For the text-containing cell, return its midpoint in (x, y) coordinate format. 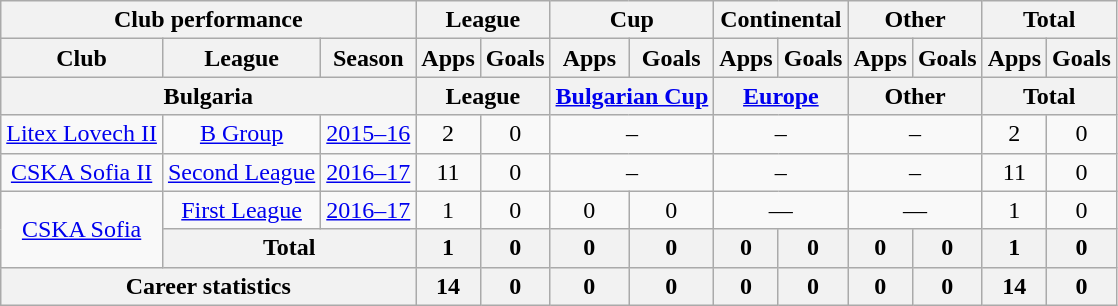
2015–16 (368, 134)
B Group (241, 134)
CSKA Sofia (82, 229)
Bulgaria (208, 96)
Europe (781, 96)
Season (368, 58)
Career statistics (208, 286)
Second League (241, 172)
Litex Lovech II (82, 134)
CSKA Sofia II (82, 172)
Club performance (208, 20)
Continental (781, 20)
Cup (632, 20)
First League (241, 210)
Bulgarian Cup (632, 96)
Club (82, 58)
